Capture the cell that displays the provided text and extract its [x, y] central coordinate. 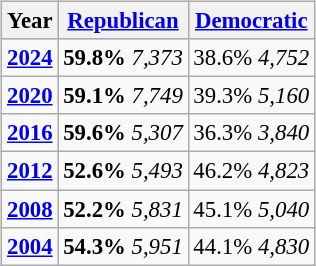
Year [30, 21]
44.1% 4,830 [251, 246]
2024 [30, 58]
2020 [30, 96]
45.1% 5,040 [251, 209]
2016 [30, 133]
2008 [30, 209]
Republican [123, 21]
54.3% 5,951 [123, 246]
59.6% 5,307 [123, 133]
Democratic [251, 21]
52.6% 5,493 [123, 171]
59.8% 7,373 [123, 58]
59.1% 7,749 [123, 96]
38.6% 4,752 [251, 58]
39.3% 5,160 [251, 96]
2012 [30, 171]
46.2% 4,823 [251, 171]
36.3% 3,840 [251, 133]
2004 [30, 246]
52.2% 5,831 [123, 209]
